Detect which cell encompasses the target text, then output its [X, Y] center coordinate. 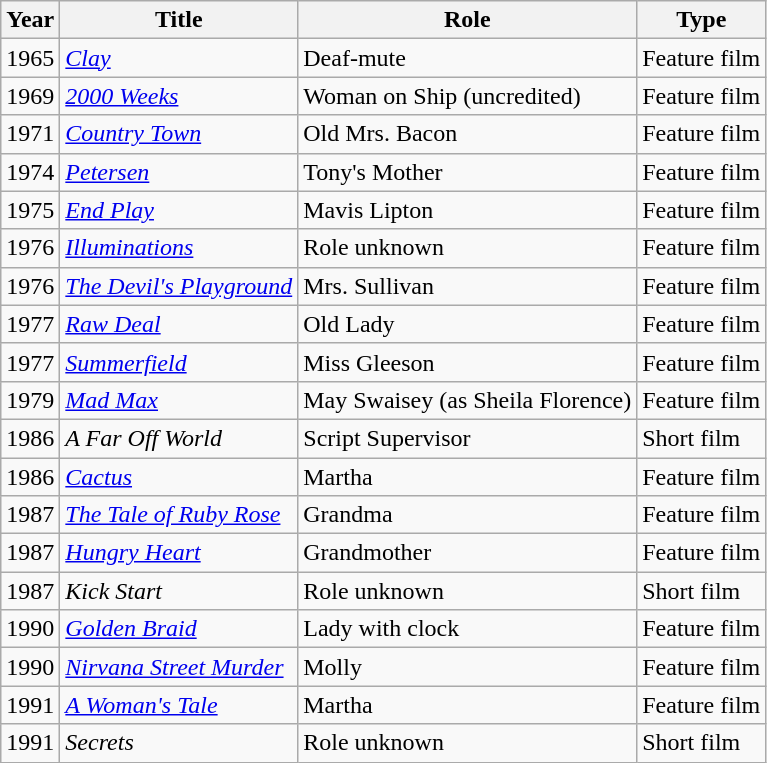
Clay [179, 58]
Year [30, 20]
Title [179, 20]
Script Supervisor [468, 438]
1965 [30, 58]
Mavis Lipton [468, 210]
Grandmother [468, 553]
Petersen [179, 172]
Illuminations [179, 248]
Raw Deal [179, 324]
Old Mrs. Bacon [468, 134]
Secrets [179, 743]
The Devil's Playground [179, 286]
Mad Max [179, 400]
Country Town [179, 134]
Kick Start [179, 591]
Miss Gleeson [468, 362]
Golden Braid [179, 629]
Cactus [179, 477]
2000 Weeks [179, 96]
Woman on Ship (uncredited) [468, 96]
Hungry Heart [179, 553]
Grandma [468, 515]
Molly [468, 667]
End Play [179, 210]
Role [468, 20]
Deaf-mute [468, 58]
May Swaisey (as Sheila Florence) [468, 400]
1969 [30, 96]
1979 [30, 400]
Tony's Mother [468, 172]
1971 [30, 134]
A Woman's Tale [179, 705]
A Far Off World [179, 438]
1975 [30, 210]
Mrs. Sullivan [468, 286]
Summerfield [179, 362]
The Tale of Ruby Rose [179, 515]
Lady with clock [468, 629]
Nirvana Street Murder [179, 667]
Old Lady [468, 324]
Type [702, 20]
1974 [30, 172]
